Locate the cell with the specified text and output its (X, Y) center coordinate. 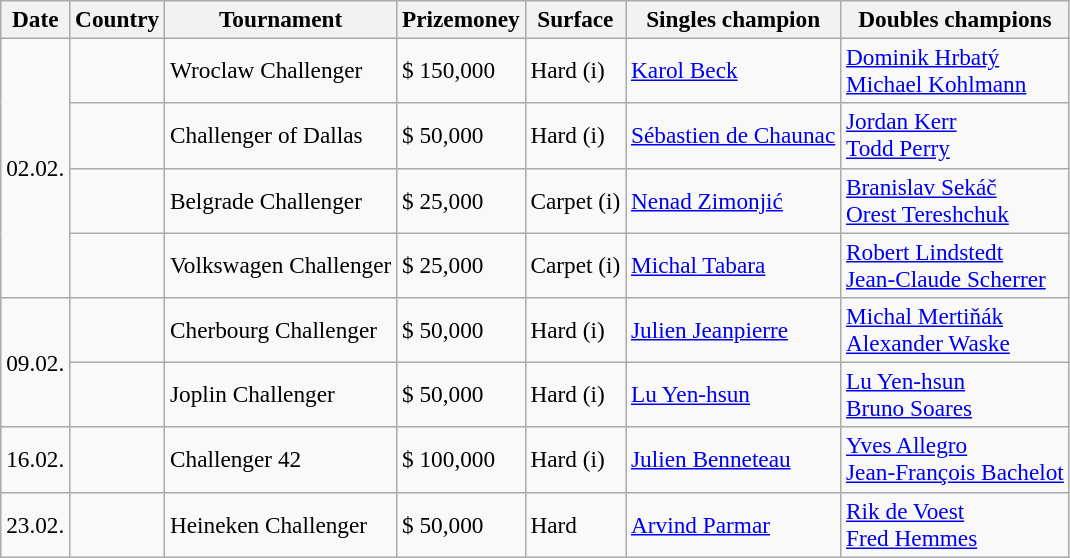
Singles champion (734, 19)
Date (36, 19)
Karol Beck (734, 70)
Julien Benneteau (734, 460)
Heineken Challenger (281, 524)
Lu Yen-hsun Bruno Soares (956, 394)
Wroclaw Challenger (281, 70)
Prizemoney (461, 19)
23.02. (36, 524)
Arvind Parmar (734, 524)
Julien Jeanpierre (734, 330)
Volkswagen Challenger (281, 264)
Dominik Hrbatý Michael Kohlmann (956, 70)
02.02. (36, 168)
Yves Allegro Jean-François Bachelot (956, 460)
Branislav Sekáč Orest Tereshchuk (956, 200)
$ 150,000 (461, 70)
Sébastien de Chaunac (734, 136)
Belgrade Challenger (281, 200)
Doubles champions (956, 19)
Surface (576, 19)
Challenger of Dallas (281, 136)
09.02. (36, 362)
Michal Mertiňák Alexander Waske (956, 330)
Challenger 42 (281, 460)
Cherbourg Challenger (281, 330)
Nenad Zimonjić (734, 200)
Joplin Challenger (281, 394)
Jordan Kerr Todd Perry (956, 136)
Lu Yen-hsun (734, 394)
Robert Lindstedt Jean-Claude Scherrer (956, 264)
Rik de Voest Fred Hemmes (956, 524)
16.02. (36, 460)
$ 100,000 (461, 460)
Michal Tabara (734, 264)
Country (118, 19)
Tournament (281, 19)
Hard (576, 524)
